Find where the given text appears and provide that cell's center as [X, Y] coordinate. 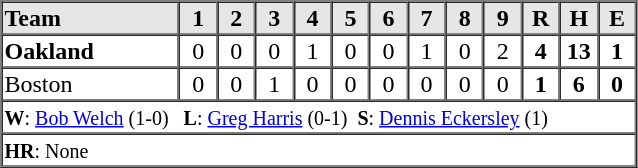
3 [274, 18]
Oakland [91, 50]
13 [579, 50]
W: Bob Welch (1-0) L: Greg Harris (0-1) S: Dennis Eckersley (1) [319, 116]
Boston [91, 84]
R [541, 18]
HR: None [319, 150]
H [579, 18]
7 [427, 18]
5 [350, 18]
Team [91, 18]
8 [465, 18]
9 [503, 18]
E [617, 18]
